Determine the (X, Y) coordinate at the center of the cell enclosing the given text.  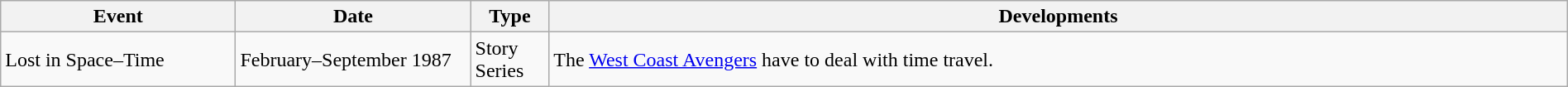
February–September 1987 (353, 60)
Event (118, 17)
Developments (1059, 17)
Date (353, 17)
Lost in Space–Time (118, 60)
Type (509, 17)
Story Series (509, 60)
The West Coast Avengers have to deal with time travel. (1059, 60)
